Pinpoint the cell where the given text exists, returning its [x, y] midpoint coordinate. 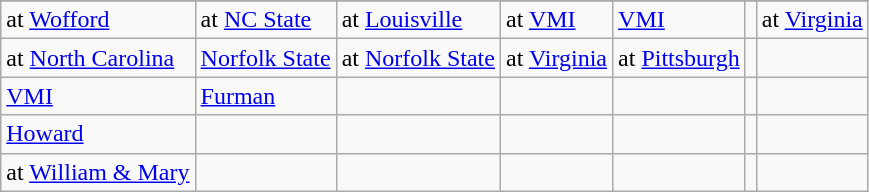
at VMI [556, 20]
Howard [98, 134]
at Wofford [98, 20]
at William & Mary [98, 172]
at NC State [266, 20]
at North Carolina [98, 58]
Furman [266, 96]
Norfolk State [266, 58]
at Louisville [418, 20]
at Norfolk State [418, 58]
at Pittsburgh [680, 58]
